Identify which cell holds the provided text, then report its [x, y] central coordinate. 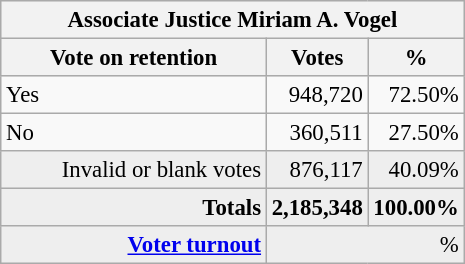
Yes [134, 95]
Invalid or blank votes [134, 170]
Totals [134, 208]
100.00% [416, 208]
2,185,348 [317, 208]
72.50% [416, 95]
27.50% [416, 133]
Votes [317, 58]
Vote on retention [134, 58]
40.09% [416, 170]
No [134, 133]
876,117 [317, 170]
Voter turnout [134, 245]
360,511 [317, 133]
948,720 [317, 95]
Associate Justice Miriam A. Vogel [232, 20]
